Determine the (x, y) coordinate at the center of the cell enclosing the given text.  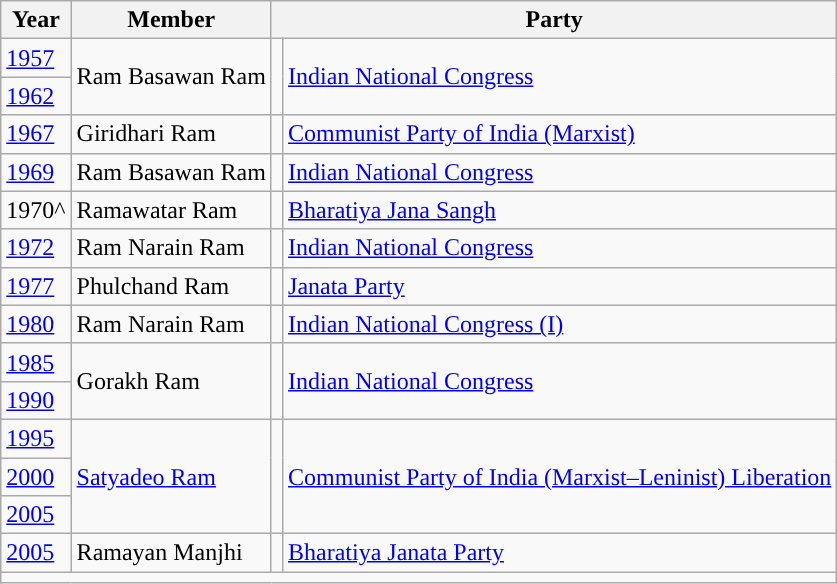
Ramayan Manjhi (171, 553)
Ramawatar Ram (171, 210)
Giridhari Ram (171, 134)
Member (171, 20)
1990 (36, 400)
Party (554, 20)
Year (36, 20)
1962 (36, 96)
1967 (36, 134)
Janata Party (560, 286)
1970^ (36, 210)
1980 (36, 324)
2000 (36, 477)
1957 (36, 58)
Bharatiya Janata Party (560, 553)
1977 (36, 286)
Phulchand Ram (171, 286)
Gorakh Ram (171, 381)
Communist Party of India (Marxist–Leninist) Liberation (560, 476)
Communist Party of India (Marxist) (560, 134)
1972 (36, 248)
Satyadeo Ram (171, 476)
1985 (36, 362)
1995 (36, 438)
Indian National Congress (I) (560, 324)
Bharatiya Jana Sangh (560, 210)
1969 (36, 172)
